Capture the cell that displays the provided text and extract its (X, Y) central coordinate. 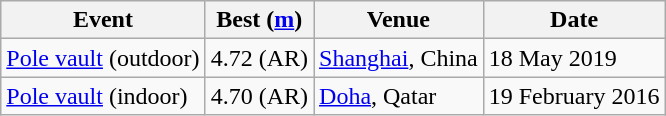
Best (m) (259, 20)
4.70 (AR) (259, 96)
18 May 2019 (574, 58)
Date (574, 20)
Pole vault (outdoor) (103, 58)
Pole vault (indoor) (103, 96)
19 February 2016 (574, 96)
Venue (399, 20)
Event (103, 20)
Shanghai, China (399, 58)
Doha, Qatar (399, 96)
4.72 (AR) (259, 58)
